Output the (x, y) coordinate of the center of the cell containing the given text.  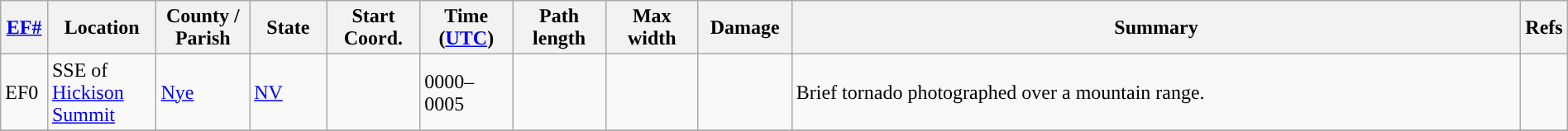
Refs (1544, 28)
Damage (744, 28)
Nye (203, 92)
0000–0005 (466, 92)
NV (289, 92)
SSE of Hickison Summit (101, 92)
Location (101, 28)
Summary (1156, 28)
Start Coord. (373, 28)
County / Parish (203, 28)
State (289, 28)
Brief tornado photographed over a mountain range. (1156, 92)
EF# (25, 28)
Path length (559, 28)
Time (UTC) (466, 28)
Max width (652, 28)
EF0 (25, 92)
